Scan for the cell matching the given text and deliver its (X, Y) coordinate at center. 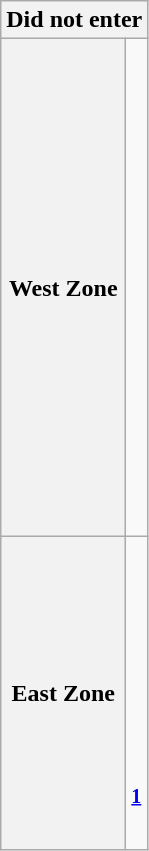
West Zone (64, 288)
1 (137, 694)
East Zone (64, 694)
Did not enter (74, 20)
